Return the [x, y] coordinate for the center point of the cell that contains the specified text.  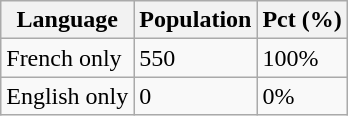
550 [196, 58]
Language [68, 20]
English only [68, 96]
0% [302, 96]
French only [68, 58]
100% [302, 58]
0 [196, 96]
Population [196, 20]
Pct (%) [302, 20]
